Extract the [x, y] coordinate from the center of the cell holding the provided text.  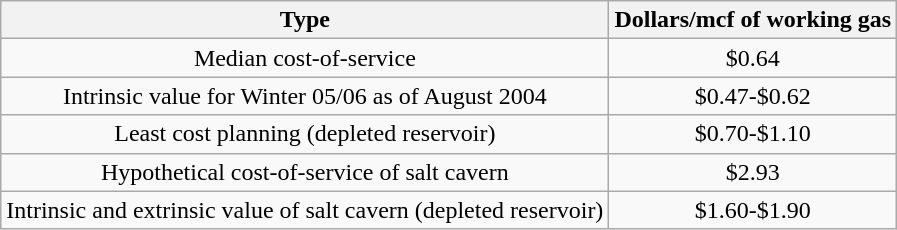
$0.64 [753, 58]
Median cost-of-service [305, 58]
Intrinsic and extrinsic value of salt cavern (depleted reservoir) [305, 210]
Intrinsic value for Winter 05/06 as of August 2004 [305, 96]
$2.93 [753, 172]
$0.47-$0.62 [753, 96]
Dollars/mcf of working gas [753, 20]
Hypothetical cost-of-service of salt cavern [305, 172]
$1.60-$1.90 [753, 210]
Type [305, 20]
Least cost planning (depleted reservoir) [305, 134]
$0.70-$1.10 [753, 134]
